Scan for the cell matching the given text and deliver its (X, Y) coordinate at center. 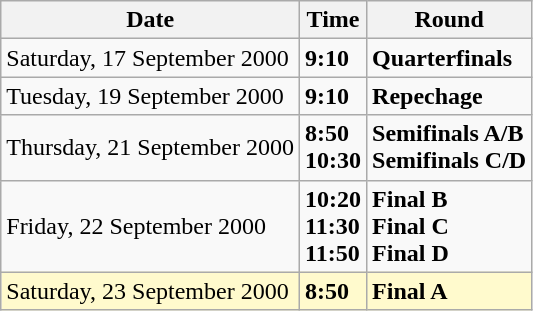
Thursday, 21 September 2000 (150, 148)
8:5010:30 (334, 148)
Saturday, 23 September 2000 (150, 291)
Friday, 22 September 2000 (150, 226)
Saturday, 17 September 2000 (150, 58)
10:2011:3011:50 (334, 226)
Date (150, 20)
Tuesday, 19 September 2000 (150, 96)
8:50 (334, 291)
Repechage (450, 96)
Quarterfinals (450, 58)
Final A (450, 291)
Round (450, 20)
Time (334, 20)
Semifinals A/BSemifinals C/D (450, 148)
Final BFinal CFinal D (450, 226)
